Provide the (X, Y) coordinate of the cell's center where the given text is located.  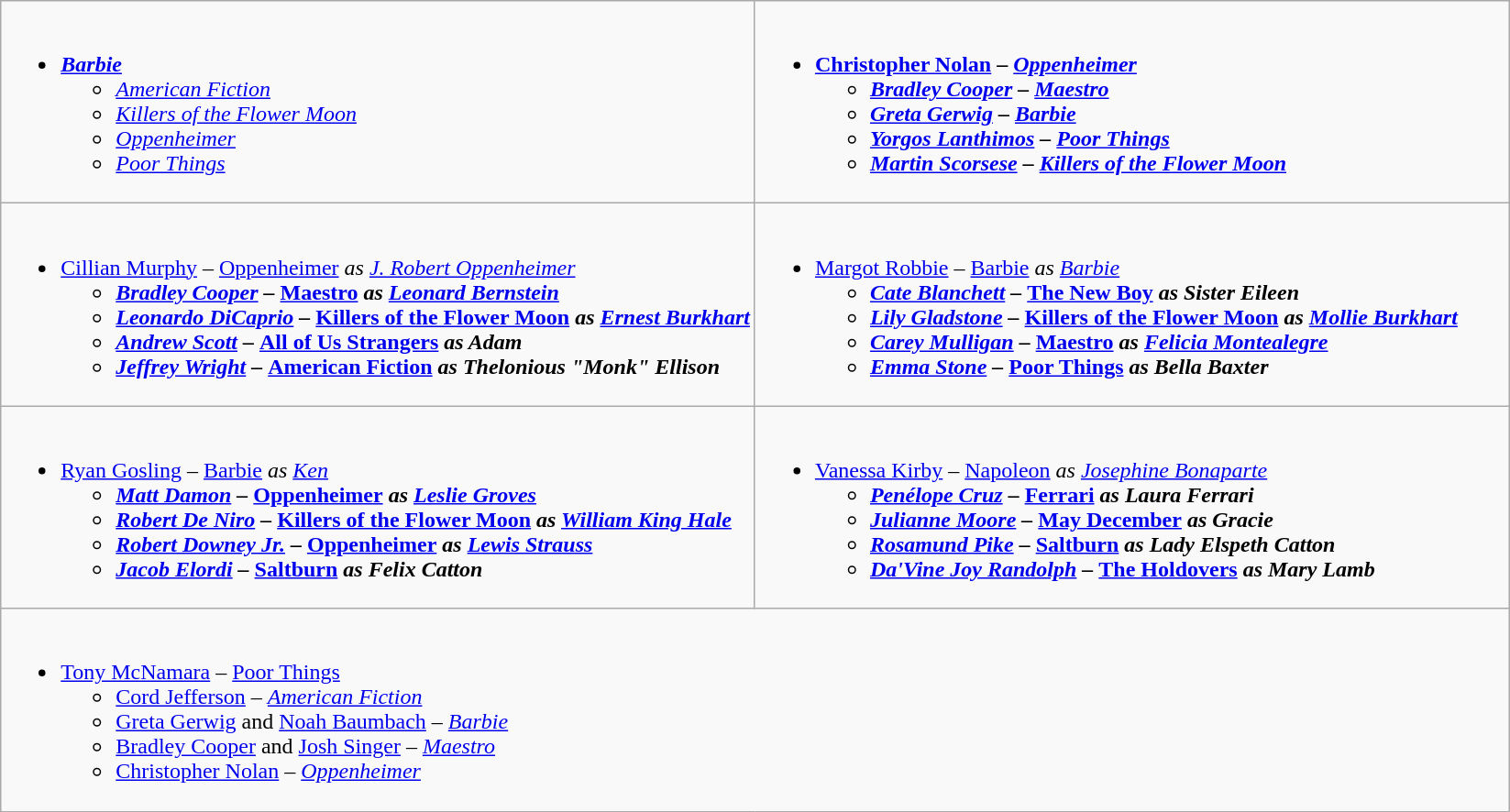
BarbieAmerican FictionKillers of the Flower MoonOppenheimerPoor Things (378, 103)
